Find where the given text appears and provide that cell's center as [x, y] coordinate. 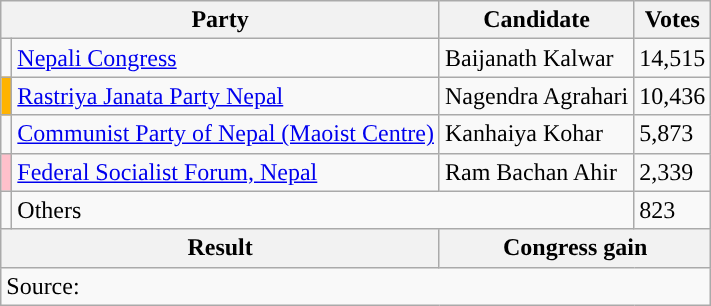
14,515 [672, 58]
Nepali Congress [226, 58]
Ram Bachan Ahir [536, 172]
Kanhaiya Kohar [536, 134]
5,873 [672, 134]
Rastriya Janata Party Nepal [226, 96]
Candidate [536, 20]
Source: [356, 286]
Baijanath Kalwar [536, 58]
2,339 [672, 172]
Congress gain [574, 248]
10,436 [672, 96]
Votes [672, 20]
Others [323, 210]
Result [220, 248]
Federal Socialist Forum, Nepal [226, 172]
Nagendra Agrahari [536, 96]
Communist Party of Nepal (Maoist Centre) [226, 134]
823 [672, 210]
Party [220, 20]
